Pinpoint the cell where the given text exists, returning its (x, y) midpoint coordinate. 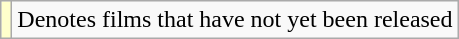
Denotes films that have not yet been released (235, 20)
